Return the (x, y) coordinate for the center point of the cell that contains the specified text.  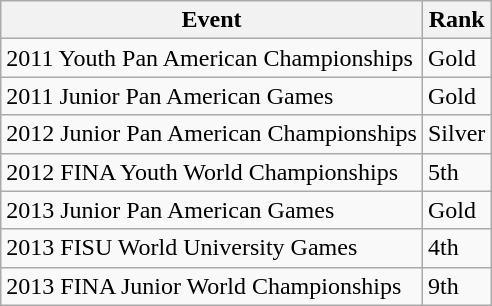
Silver (456, 134)
2011 Youth Pan American Championships (212, 58)
2012 Junior Pan American Championships (212, 134)
2011 Junior Pan American Games (212, 96)
4th (456, 248)
2013 Junior Pan American Games (212, 210)
Rank (456, 20)
Event (212, 20)
9th (456, 286)
2013 FINA Junior World Championships (212, 286)
5th (456, 172)
2013 FISU World University Games (212, 248)
2012 FINA Youth World Championships (212, 172)
